Pinpoint the cell where the given text exists, returning its [x, y] midpoint coordinate. 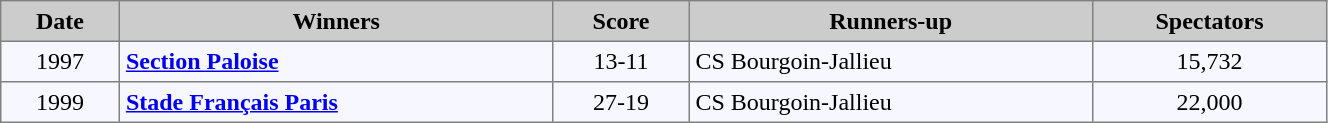
Stade Français Paris [336, 102]
27-19 [620, 102]
13-11 [620, 61]
Section Paloise [336, 61]
Runners-up [891, 21]
Score [620, 21]
15,732 [1210, 61]
Winners [336, 21]
Spectators [1210, 21]
22,000 [1210, 102]
Date [60, 21]
1999 [60, 102]
1997 [60, 61]
